Pinpoint the cell where the given text exists, returning its [x, y] midpoint coordinate. 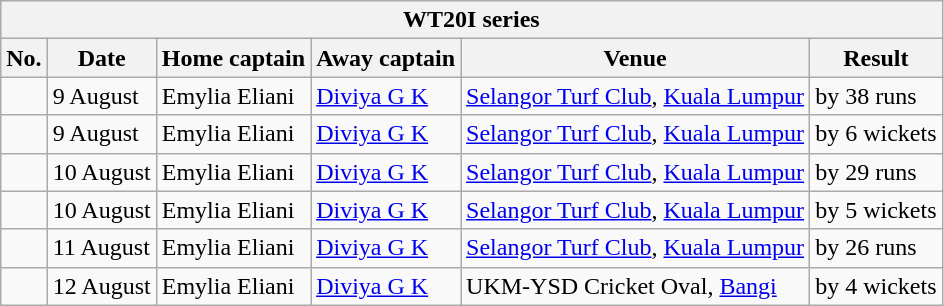
Home captain [233, 58]
WT20I series [472, 20]
11 August [102, 248]
12 August [102, 286]
Venue [636, 58]
by 38 runs [876, 96]
Result [876, 58]
by 4 wickets [876, 286]
Away captain [386, 58]
Date [102, 58]
No. [24, 58]
by 5 wickets [876, 210]
by 29 runs [876, 172]
UKM-YSD Cricket Oval, Bangi [636, 286]
by 6 wickets [876, 134]
by 26 runs [876, 248]
